Determine the [x, y] coordinate at the center of the cell enclosing the given text.  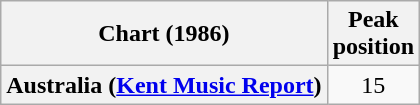
Chart (1986) [164, 34]
Australia (Kent Music Report) [164, 85]
15 [373, 85]
Peakposition [373, 34]
